Locate the cell with the specified text and output its (x, y) center coordinate. 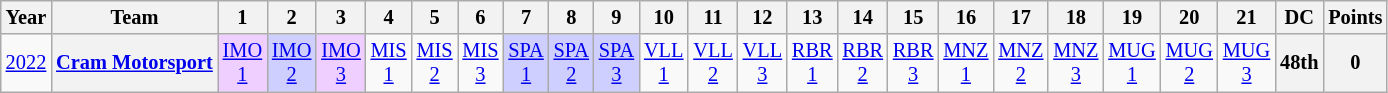
6 (481, 17)
12 (762, 17)
SPA3 (616, 63)
MNZ3 (1076, 63)
MNZ2 (1020, 63)
11 (712, 17)
14 (862, 17)
Year (26, 17)
MUG1 (1132, 63)
MIS2 (435, 63)
VLL3 (762, 63)
16 (966, 17)
RBR3 (913, 63)
4 (389, 17)
IMO2 (292, 63)
MIS1 (389, 63)
SPA2 (572, 63)
Team (134, 17)
19 (1132, 17)
VLL1 (664, 63)
7 (526, 17)
0 (1355, 63)
48th (1299, 63)
DC (1299, 17)
10 (664, 17)
5 (435, 17)
20 (1190, 17)
IMO1 (242, 63)
Points (1355, 17)
RBR2 (862, 63)
MUG3 (1246, 63)
Cram Motorsport (134, 63)
13 (812, 17)
8 (572, 17)
18 (1076, 17)
VLL2 (712, 63)
21 (1246, 17)
17 (1020, 17)
IMO3 (340, 63)
SPA1 (526, 63)
MIS3 (481, 63)
3 (340, 17)
MUG2 (1190, 63)
2022 (26, 63)
9 (616, 17)
MNZ1 (966, 63)
RBR1 (812, 63)
1 (242, 17)
2 (292, 17)
15 (913, 17)
